Scan for the cell matching the given text and deliver its (x, y) coordinate at center. 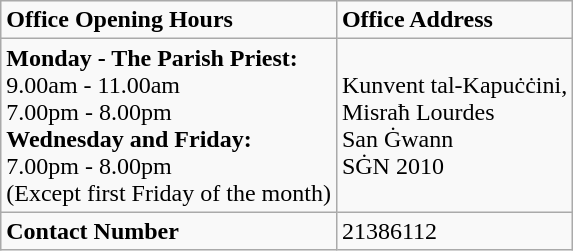
21386112 (454, 231)
Office Address (454, 20)
Office Opening Hours (169, 20)
Kunvent tal-Kapuċċini,Misraħ LourdesSan Ġwann SĠN 2010 (454, 126)
Monday - The Parish Priest:9.00am - 11.00am7.00pm - 8.00pmWednesday and Friday:7.00pm - 8.00pm(Except first Friday of the month) (169, 126)
Contact Number (169, 231)
